Output the (x, y) coordinate of the center of the cell containing the given text.  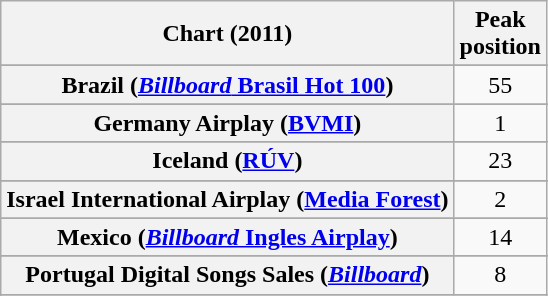
Brazil (Billboard Brasil Hot 100) (228, 85)
1 (500, 123)
Israel International Airplay (Media Forest) (228, 199)
23 (500, 161)
Iceland (RÚV) (228, 161)
55 (500, 85)
8 (500, 275)
Chart (2011) (228, 34)
2 (500, 199)
14 (500, 237)
Portugal Digital Songs Sales (Billboard) (228, 275)
Mexico (Billboard Ingles Airplay) (228, 237)
Peakposition (500, 34)
Germany Airplay (BVMI) (228, 123)
